Locate the cell with the specified text and output its (x, y) center coordinate. 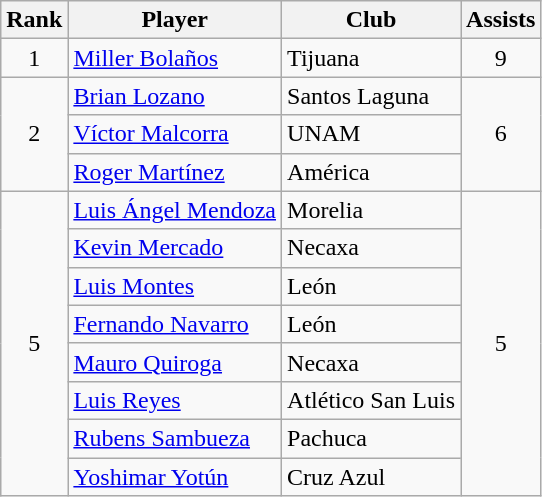
9 (501, 58)
Atlético San Luis (372, 400)
Rank (34, 20)
UNAM (372, 134)
Assists (501, 20)
América (372, 172)
Luis Ángel Mendoza (175, 210)
Rubens Sambueza (175, 438)
Pachuca (372, 438)
Morelia (372, 210)
Roger Martínez (175, 172)
Mauro Quiroga (175, 362)
Luis Montes (175, 286)
Miller Bolaños (175, 58)
Kevin Mercado (175, 248)
Santos Laguna (372, 96)
Club (372, 20)
6 (501, 134)
Fernando Navarro (175, 324)
Víctor Malcorra (175, 134)
1 (34, 58)
Tijuana (372, 58)
2 (34, 134)
Player (175, 20)
Cruz Azul (372, 477)
Brian Lozano (175, 96)
Yoshimar Yotún (175, 477)
Luis Reyes (175, 400)
